Identify which cell holds the provided text, then report its (X, Y) central coordinate. 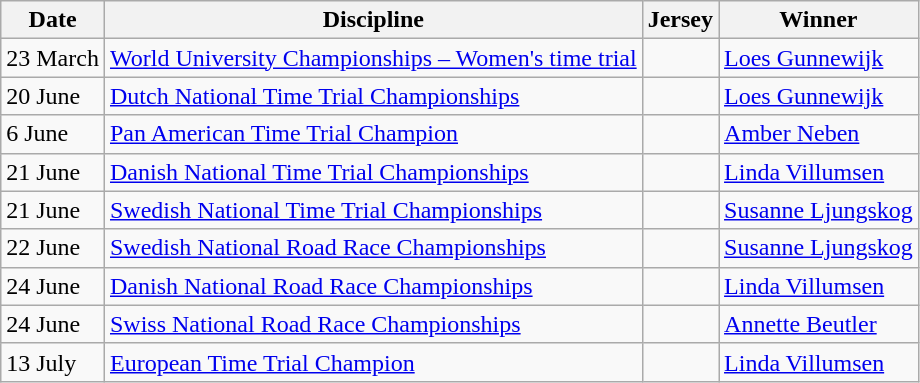
Discipline (373, 20)
Annette Beutler (819, 324)
Swedish National Time Trial Championships (373, 210)
Danish National Time Trial Championships (373, 172)
Amber Neben (819, 134)
23 March (53, 58)
European Time Trial Champion (373, 362)
Danish National Road Race Championships (373, 286)
Winner (819, 20)
6 June (53, 134)
Swedish National Road Race Championships (373, 248)
22 June (53, 248)
Swiss National Road Race Championships (373, 324)
World University Championships – Women's time trial (373, 58)
13 July (53, 362)
Pan American Time Trial Champion (373, 134)
20 June (53, 96)
Date (53, 20)
Dutch National Time Trial Championships (373, 96)
Jersey (680, 20)
